Determine the [x, y] coordinate at the center of the cell enclosing the given text.  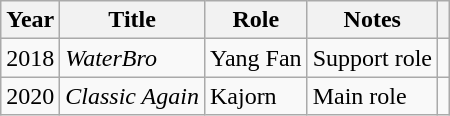
Main role [372, 96]
Yang Fan [256, 58]
Support role [372, 58]
Notes [372, 20]
Year [30, 20]
2020 [30, 96]
Kajorn [256, 96]
WaterBro [132, 58]
Role [256, 20]
2018 [30, 58]
Classic Again [132, 96]
Title [132, 20]
